For the text-containing cell, return its midpoint in [x, y] coordinate format. 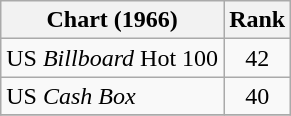
US Billboard Hot 100 [112, 58]
Rank [258, 20]
40 [258, 96]
42 [258, 58]
US Cash Box [112, 96]
Chart (1966) [112, 20]
